Output the (X, Y) coordinate of the center of the cell containing the given text.  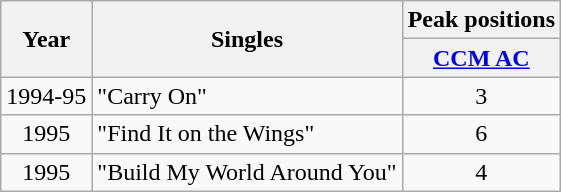
3 (481, 96)
"Find It on the Wings" (247, 134)
1994-95 (46, 96)
Peak positions (481, 20)
4 (481, 172)
CCM AC (481, 58)
"Build My World Around You" (247, 172)
Year (46, 39)
"Carry On" (247, 96)
6 (481, 134)
Singles (247, 39)
